Search for the cell housing the specified text and yield its (x, y) center coordinate. 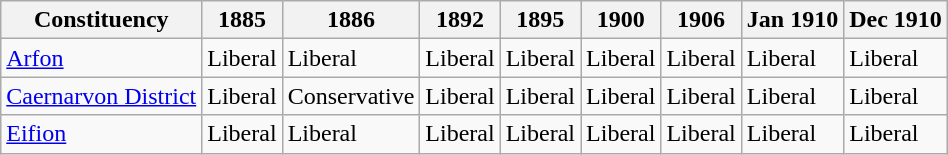
1886 (351, 20)
Dec 1910 (896, 20)
Jan 1910 (792, 20)
Constituency (102, 20)
1892 (460, 20)
1900 (621, 20)
Arfon (102, 58)
1885 (242, 20)
1895 (540, 20)
Eifion (102, 134)
Conservative (351, 96)
1906 (701, 20)
Caernarvon District (102, 96)
